Detect which cell encompasses the target text, then output its (x, y) center coordinate. 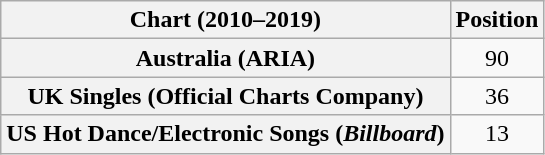
US Hot Dance/Electronic Songs (Billboard) (226, 134)
Australia (ARIA) (226, 58)
Position (497, 20)
36 (497, 96)
13 (497, 134)
UK Singles (Official Charts Company) (226, 96)
Chart (2010–2019) (226, 20)
90 (497, 58)
